Output the [X, Y] coordinate of the center of the cell containing the given text.  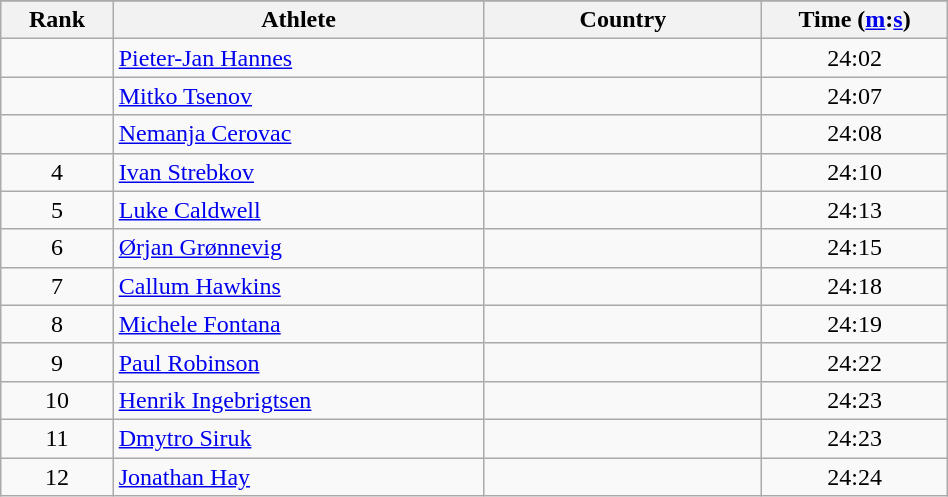
Rank [57, 20]
24:13 [854, 210]
4 [57, 172]
Michele Fontana [298, 324]
24:10 [854, 172]
Ørjan Grønnevig [298, 248]
Pieter-Jan Hannes [298, 58]
Jonathan Hay [298, 477]
Dmytro Siruk [298, 438]
11 [57, 438]
24:18 [854, 286]
24:02 [854, 58]
24:07 [854, 96]
Athlete [298, 20]
24:15 [854, 248]
7 [57, 286]
Ivan Strebkov [298, 172]
Paul Robinson [298, 362]
6 [57, 248]
12 [57, 477]
24:24 [854, 477]
Henrik Ingebrigtsen [298, 400]
24:22 [854, 362]
5 [57, 210]
8 [57, 324]
10 [57, 400]
Time (m:s) [854, 20]
Nemanja Cerovac [298, 134]
24:08 [854, 134]
Callum Hawkins [298, 286]
9 [57, 362]
Luke Caldwell [298, 210]
Mitko Tsenov [298, 96]
Country [623, 20]
24:19 [854, 324]
